Return the [x, y] coordinate for the center point of the cell that contains the specified text.  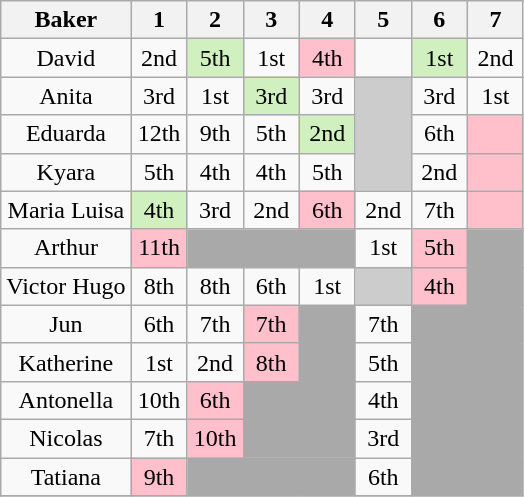
Arthur [66, 248]
David [66, 58]
3 [271, 20]
6 [439, 20]
11th [159, 248]
Eduarda [66, 134]
Anita [66, 96]
7 [495, 20]
4 [327, 20]
Maria Luisa [66, 210]
Baker [66, 20]
Antonella [66, 400]
1 [159, 20]
Kyara [66, 172]
2 [215, 20]
Jun [66, 324]
5 [383, 20]
Nicolas [66, 438]
12th [159, 134]
Tatiana [66, 477]
Katherine [66, 362]
Victor Hugo [66, 286]
